Output the [X, Y] coordinate of the center of the cell containing the given text.  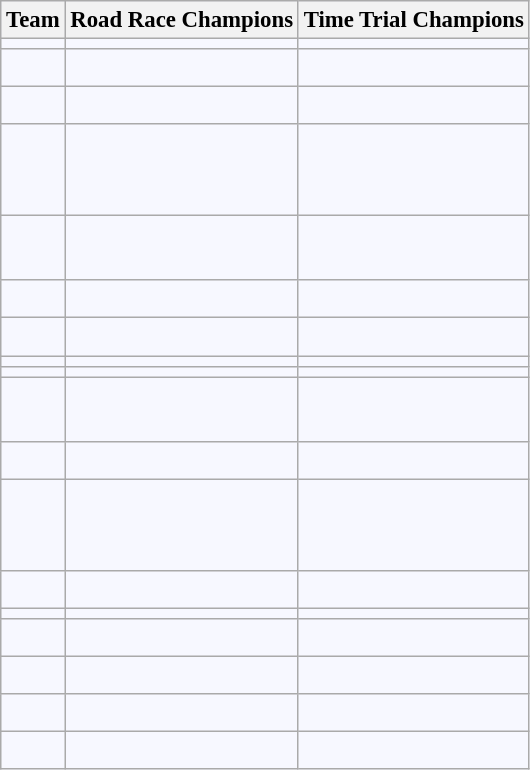
Time Trial Champions [414, 20]
Road Race Champions [182, 20]
Team [33, 20]
